Detect which cell encompasses the target text, then output its [x, y] center coordinate. 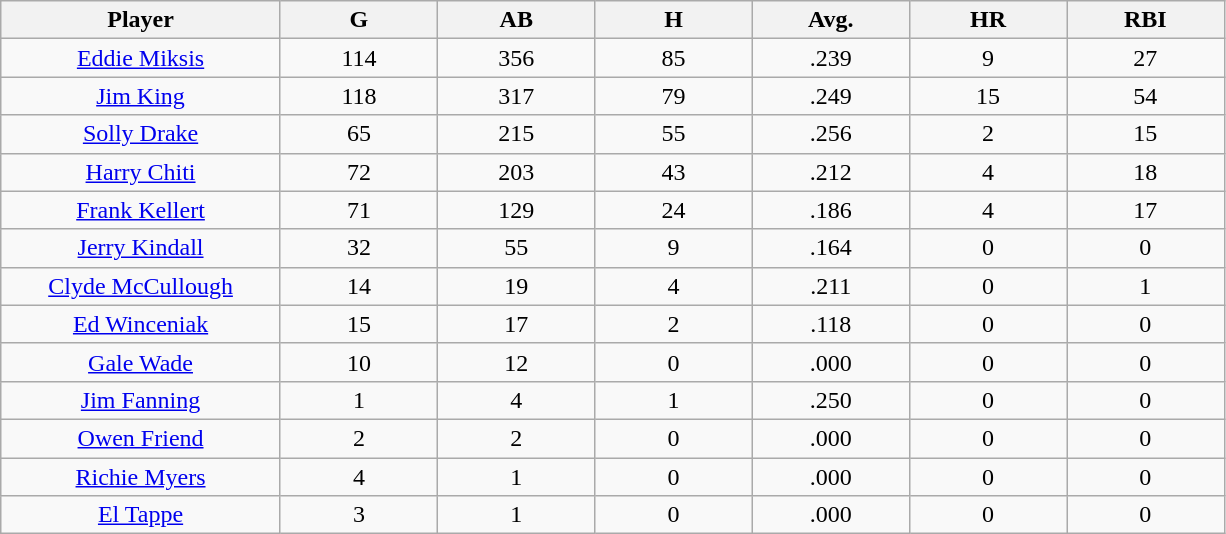
18 [1146, 172]
27 [1146, 58]
72 [358, 172]
10 [358, 362]
129 [516, 210]
.186 [830, 210]
.211 [830, 286]
El Tappe [141, 515]
Harry Chiti [141, 172]
.118 [830, 324]
.256 [830, 134]
118 [358, 96]
Avg. [830, 20]
Gale Wade [141, 362]
317 [516, 96]
65 [358, 134]
114 [358, 58]
85 [674, 58]
54 [1146, 96]
RBI [1146, 20]
H [674, 20]
Ed Winceniak [141, 324]
Solly Drake [141, 134]
.212 [830, 172]
.249 [830, 96]
HR [988, 20]
3 [358, 515]
.239 [830, 58]
.164 [830, 248]
79 [674, 96]
Jerry Kindall [141, 248]
32 [358, 248]
Frank Kellert [141, 210]
14 [358, 286]
43 [674, 172]
Player [141, 20]
G [358, 20]
356 [516, 58]
Clyde McCullough [141, 286]
203 [516, 172]
Richie Myers [141, 477]
Jim Fanning [141, 400]
Eddie Miksis [141, 58]
Owen Friend [141, 438]
215 [516, 134]
Jim King [141, 96]
.250 [830, 400]
24 [674, 210]
71 [358, 210]
12 [516, 362]
AB [516, 20]
19 [516, 286]
